Locate the cell with the specified text and output its (x, y) center coordinate. 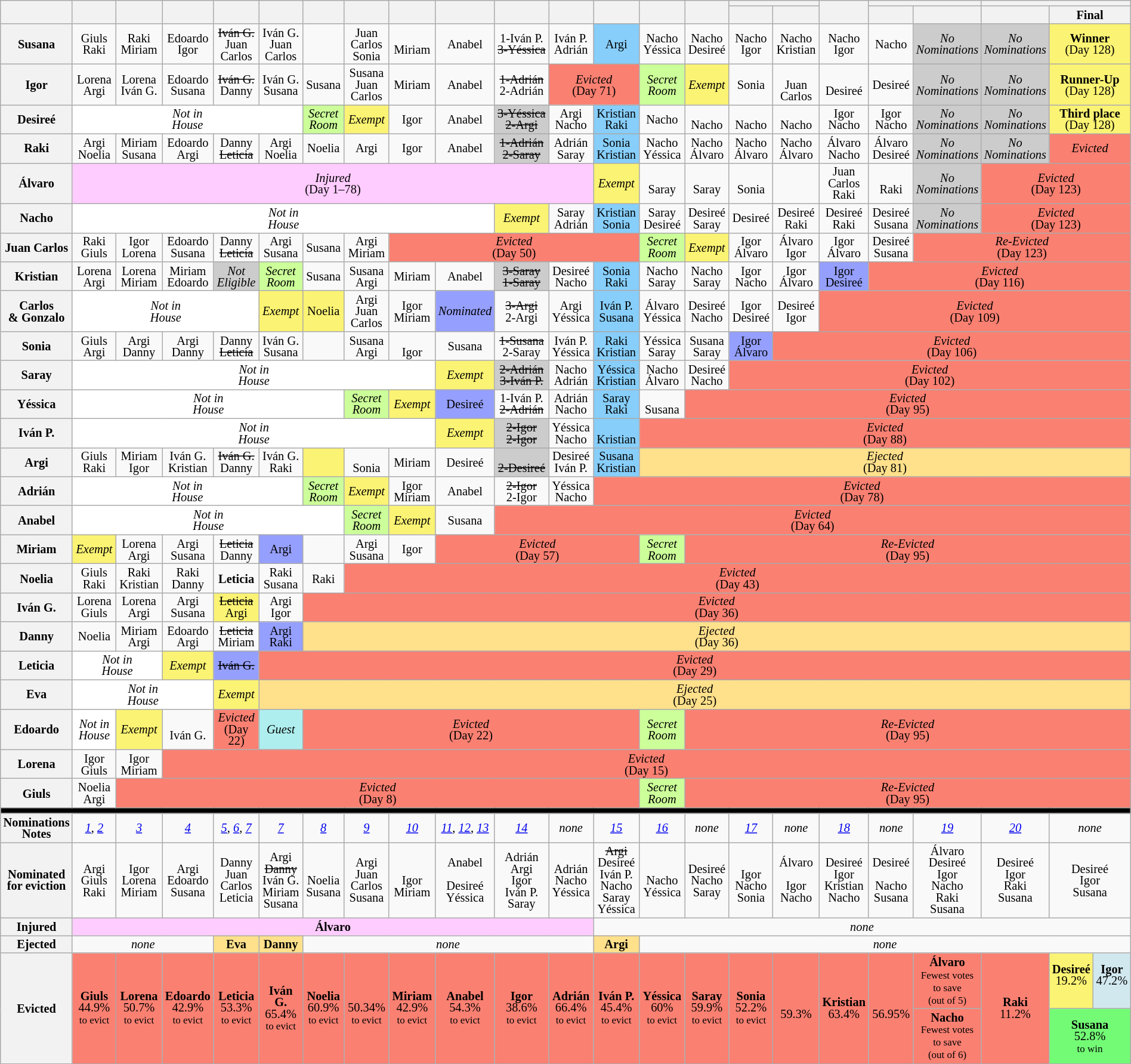
5, 6, 7 (236, 828)
DesireéIgorKristianNacho (843, 880)
NoeliaArgi (94, 792)
SarayRaki (617, 403)
Iván P. (37, 433)
15 (617, 828)
1, 2 (94, 828)
7 (280, 828)
ArgiEdoardoSusana (188, 880)
14 (521, 828)
Leticia53.3%to evict (236, 1008)
11, 12, 13 (465, 828)
AdriánNacho (571, 403)
ÁlvaroDesireé (891, 148)
DesireéIgor (796, 311)
18 (843, 828)
Giuls44.9%to evict (94, 1008)
Evicted(Day 43) (737, 578)
Iván P.45.4%to evict (617, 1008)
1-Adrián2-Saray (521, 148)
ArgiIgor (280, 607)
59.3% (796, 1008)
3-Yéssica2-Argi (521, 119)
DesireéNachoSaray (707, 880)
19 (947, 828)
Juan CarlosSonia (366, 44)
Iván G.65.4%to evict (280, 1008)
ÁlvaroDesireéIgorNachoRakiSusana (947, 880)
Third place(Day 128) (1090, 119)
10 (412, 828)
YéssicaSaray (662, 346)
YéssicaKristian (617, 375)
ArgiJuan CarlosSusana (366, 880)
Nominatedfor eviction (37, 880)
NachoDesireé (707, 44)
SoniaKristian (617, 148)
1-Iván P.2-Adrián (521, 403)
Desireé19.2% (1071, 980)
Final (1090, 14)
Evicted(Day 88) (885, 433)
GiulsArgi (94, 346)
Igor47.2% (1112, 980)
2-Desireé (521, 462)
IgorLorena (138, 247)
IgorNachoSonia (751, 880)
Evicted(Day 50) (514, 247)
DesireéSaray (707, 218)
Evicted(Day 36) (716, 607)
Ejected(Day 81) (885, 462)
56.95% (891, 1008)
NachoKristian (796, 44)
Evicted(Day 95) (908, 403)
Evicted(Day 71) (594, 84)
RakiGiuls (94, 247)
1-Susana2-Saray (521, 346)
NoeliaSusana (323, 880)
EdoardoIgor (188, 44)
ArgiDesireéIván P.NachoSarayYéssica (617, 880)
ÁlvaroYéssica (662, 311)
RakiDanny (188, 578)
1-Iván P.3-Yéssica (521, 44)
DesireéIgorRakiSusana (1015, 880)
SusanaJuan Carlos (366, 84)
Nominated (465, 311)
50.34%to evict (366, 1008)
Iván P.Yéssica (571, 346)
DesireéNachoSusana (891, 880)
MiriamEdoardo (188, 276)
KristianRaki (617, 119)
Evicted(Day 8) (377, 792)
Giuls (37, 792)
Anabel54.3%to evict (465, 1008)
Noelia60.9%to evict (323, 1008)
MiriamIgor (138, 462)
3 (138, 828)
AnabelDesireéYéssica (465, 880)
Iván G.Raki (280, 462)
RakiSusana (280, 578)
SoniaRaki (617, 276)
ÁlvaroIgor (796, 247)
Ejected (37, 944)
Adrián66.4%to evict (571, 1008)
Yéssica60%to evict (662, 1008)
ArgiDannyIván G.MiriamSusana (280, 880)
Evicted(Day 109) (975, 311)
ÁlvaroIgorNacho (796, 880)
Evicted(Day 57) (537, 549)
Carlos& Gonzalo (37, 311)
16 (662, 828)
ArgiNacho (571, 119)
Iván P.Adrián (571, 44)
ArgiRaki (280, 636)
Evicted(Day 64) (812, 520)
Kristian63.4% (843, 1008)
ÁlvaroNacho (843, 148)
4 (188, 828)
SusanaSaray (707, 346)
Iván G.Kristian (188, 462)
ArgiGiulsRaki (94, 880)
IgorLorenaMiriam (138, 880)
SarayDesireé (662, 218)
Iván P.Susana (617, 311)
Igor38.6%to evict (521, 1008)
Saray59.9%to evict (707, 1008)
DesireéIván P. (571, 462)
NominationsNotes (37, 828)
LorenaMiriam (138, 276)
NachoFewest votesto save(out of 6) (947, 1036)
LorenaGiuls (94, 607)
AdriánArgiIgorIván P.Saray (521, 880)
Evicted(Day 78) (863, 491)
Edoardo42.9%to evict (188, 1008)
MiriamSusana (138, 148)
Adrián (37, 491)
Sonia52.2%to evict (751, 1008)
Edoardo (37, 729)
IgorGiuls (94, 764)
Lorena (37, 764)
Guest (280, 729)
8 (323, 828)
ArgiMiriam (366, 247)
KristianSonia (617, 218)
Raki11.2% (1015, 1008)
ArgiYéssica (571, 311)
LeticiaDanny (236, 549)
Evicted(Day 102) (929, 375)
Evicted(Day 106) (952, 346)
Ejected(Day 36) (716, 636)
NotEligible (236, 276)
Evicted(Day 116) (1000, 276)
SusanaKristian (617, 462)
3-Argi2-Argi (521, 311)
NachoAdrián (571, 375)
Re-Evicted(Day 123) (1022, 247)
ÁlvaroFewest votesto save(out of 5) (947, 980)
LeticiaMiriam (236, 636)
MiriamArgi (138, 636)
Yéssica (37, 403)
DannyJuan CarlosLeticia (236, 880)
ArgiJuan Carlos (366, 311)
Ejected(Day 25) (694, 695)
9 (366, 828)
Winner(Day 128) (1090, 44)
RakiMiriam (138, 44)
Runner-Up(Day 128) (1090, 84)
SarayAdrián (571, 218)
Juan CarlosRaki (843, 183)
LorenaIván G. (138, 84)
2-Adrián3-Iván P. (521, 375)
Evicted(Day 29) (694, 665)
3-Saray1-Saray (521, 276)
Evicted(Day 15) (647, 764)
Susana52.8%to win (1090, 1036)
Injured(Day 1–78) (333, 183)
AdriánNachoYéssica (571, 880)
Injured (37, 926)
1-Adrián2-Adrián (521, 84)
DesireéIgorSusana (1090, 880)
LeticiaArgi (236, 607)
AdriánSaray (571, 148)
20 (1015, 828)
Lorena50.7%to evict (138, 1008)
17 (751, 828)
Miriam42.9%to evict (412, 1008)
